Extract the (x, y) coordinate from the center of the cell holding the provided text.  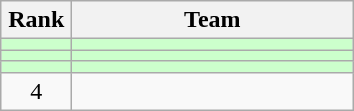
4 (36, 91)
Rank (36, 20)
Team (212, 20)
